Return (x, y) of the center of cell containing provided text 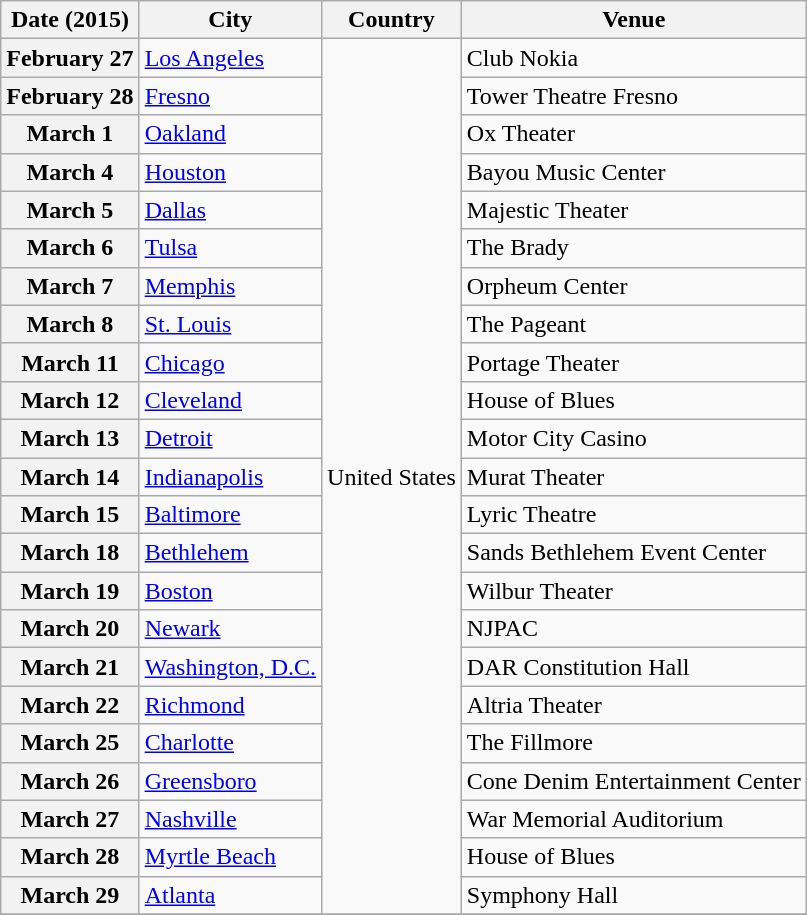
Houston (230, 172)
Oakland (230, 134)
Club Nokia (634, 58)
Baltimore (230, 515)
March 19 (70, 591)
March 13 (70, 438)
Memphis (230, 286)
March 21 (70, 667)
War Memorial Auditorium (634, 819)
March 14 (70, 477)
March 6 (70, 248)
Tower Theatre Fresno (634, 96)
Venue (634, 20)
Dallas (230, 210)
Portage Theater (634, 362)
Murat Theater (634, 477)
City (230, 20)
United States (392, 476)
Newark (230, 629)
March 20 (70, 629)
The Pageant (634, 324)
Lyric Theatre (634, 515)
Nashville (230, 819)
March 27 (70, 819)
Bethlehem (230, 553)
Altria Theater (634, 705)
March 18 (70, 553)
March 4 (70, 172)
Myrtle Beach (230, 857)
February 28 (70, 96)
Majestic Theater (634, 210)
Motor City Casino (634, 438)
Chicago (230, 362)
March 25 (70, 743)
Fresno (230, 96)
Los Angeles (230, 58)
March 8 (70, 324)
Bayou Music Center (634, 172)
March 11 (70, 362)
Orpheum Center (634, 286)
Indianapolis (230, 477)
March 5 (70, 210)
DAR Constitution Hall (634, 667)
NJPAC (634, 629)
St. Louis (230, 324)
March 15 (70, 515)
March 7 (70, 286)
The Brady (634, 248)
Sands Bethlehem Event Center (634, 553)
Washington, D.C. (230, 667)
March 29 (70, 895)
March 22 (70, 705)
The Fillmore (634, 743)
Detroit (230, 438)
Charlotte (230, 743)
Wilbur Theater (634, 591)
Date (2015) (70, 20)
March 12 (70, 400)
March 1 (70, 134)
Cone Denim Entertainment Center (634, 781)
Symphony Hall (634, 895)
Atlanta (230, 895)
Cleveland (230, 400)
Boston (230, 591)
Country (392, 20)
Ox Theater (634, 134)
Richmond (230, 705)
March 26 (70, 781)
Tulsa (230, 248)
Greensboro (230, 781)
March 28 (70, 857)
February 27 (70, 58)
